Extract the (x, y) coordinate from the center of the cell holding the provided text.  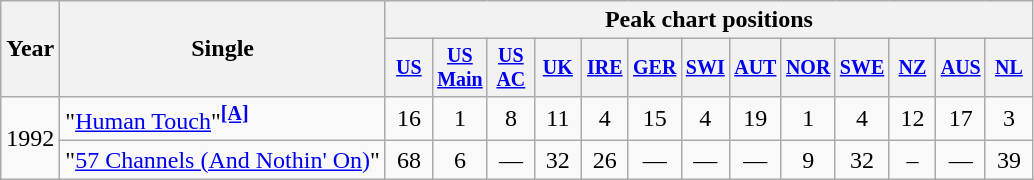
AUT (755, 68)
Peak chart positions (708, 20)
6 (460, 160)
9 (808, 160)
NZ (912, 68)
IRE (604, 68)
– (912, 160)
11 (558, 118)
15 (654, 118)
1992 (30, 138)
"Human Touch"[A] (223, 118)
12 (912, 118)
GER (654, 68)
"57 Channels (And Nothin' On)" (223, 160)
17 (960, 118)
26 (604, 160)
Single (223, 49)
NOR (808, 68)
8 (510, 118)
39 (1008, 160)
19 (755, 118)
68 (408, 160)
SWE (862, 68)
AUS (960, 68)
NL (1008, 68)
US AC (510, 68)
3 (1008, 118)
US Main (460, 68)
US (408, 68)
Year (30, 49)
16 (408, 118)
SWI (705, 68)
UK (558, 68)
